Locate the cell with the specified text and output its [x, y] center coordinate. 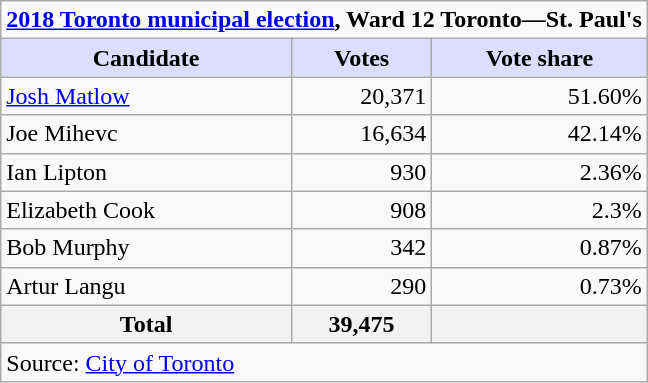
2018 Toronto municipal election, Ward 12 Toronto—St. Paul's [324, 20]
Bob Murphy [146, 248]
Source: City of Toronto [324, 362]
Josh Matlow [146, 96]
0.73% [540, 286]
342 [361, 248]
51.60% [540, 96]
0.87% [540, 248]
930 [361, 172]
Joe Mihevc [146, 134]
2.36% [540, 172]
2.3% [540, 210]
Artur Langu [146, 286]
Vote share [540, 58]
16,634 [361, 134]
908 [361, 210]
Total [146, 324]
290 [361, 286]
Elizabeth Cook [146, 210]
42.14% [540, 134]
Candidate [146, 58]
39,475 [361, 324]
Ian Lipton [146, 172]
20,371 [361, 96]
Votes [361, 58]
